From the cell containing the given text, extract its center point as [x, y] coordinate. 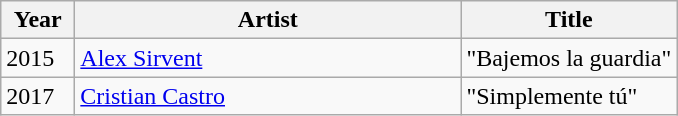
Title [569, 20]
Artist [268, 20]
"Simplemente tú" [569, 96]
2015 [38, 58]
2017 [38, 96]
Alex Sirvent [268, 58]
Cristian Castro [268, 96]
Year [38, 20]
"Bajemos la guardia" [569, 58]
